Provide the [x, y] coordinate of the cell's center where the given text is located.  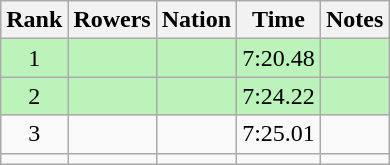
Notes [354, 20]
3 [34, 134]
1 [34, 58]
7:24.22 [279, 96]
7:25.01 [279, 134]
7:20.48 [279, 58]
Rank [34, 20]
Time [279, 20]
Rowers [112, 20]
Nation [196, 20]
2 [34, 96]
